Locate the cell with the specified text and output its [X, Y] center coordinate. 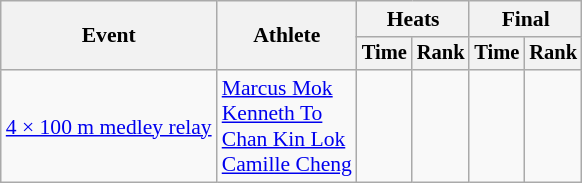
Marcus MokKenneth ToChan Kin LokCamille Cheng [287, 126]
4 × 100 m medley relay [109, 126]
Heats [413, 19]
Final [525, 19]
Athlete [287, 36]
Event [109, 36]
